Scan for the cell matching the given text and deliver its [X, Y] coordinate at center. 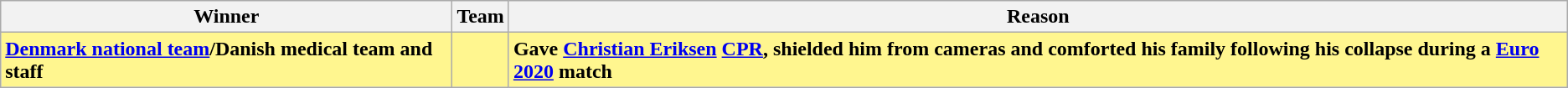
Reason [1038, 17]
Team [481, 17]
Gave Christian Eriksen CPR, shielded him from cameras and comforted his family following his collapse during a Euro 2020 match [1038, 60]
Denmark national team/Danish medical team and staff [226, 60]
Winner [226, 17]
